Find where the given text appears and provide that cell's center as (x, y) coordinate. 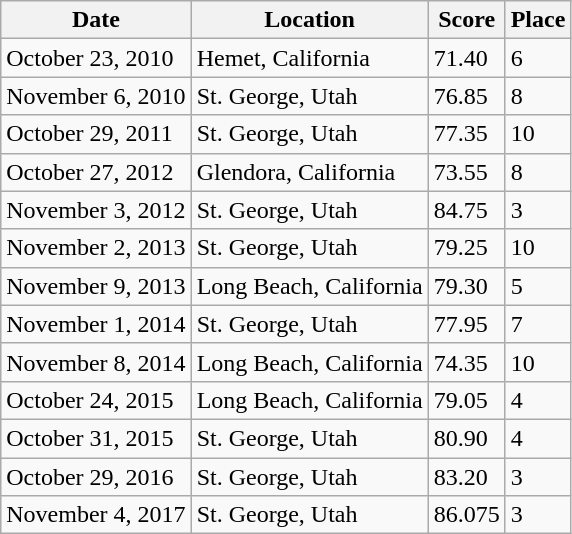
November 8, 2014 (96, 362)
Glendora, California (310, 172)
77.35 (466, 134)
79.30 (466, 286)
5 (538, 286)
Place (538, 20)
84.75 (466, 210)
October 23, 2010 (96, 58)
79.25 (466, 248)
77.95 (466, 324)
October 24, 2015 (96, 400)
74.35 (466, 362)
October 29, 2016 (96, 477)
November 6, 2010 (96, 96)
November 2, 2013 (96, 248)
November 3, 2012 (96, 210)
Date (96, 20)
73.55 (466, 172)
Score (466, 20)
83.20 (466, 477)
79.05 (466, 400)
November 9, 2013 (96, 286)
6 (538, 58)
76.85 (466, 96)
7 (538, 324)
October 27, 2012 (96, 172)
86.075 (466, 515)
80.90 (466, 438)
October 29, 2011 (96, 134)
October 31, 2015 (96, 438)
Location (310, 20)
71.40 (466, 58)
November 4, 2017 (96, 515)
November 1, 2014 (96, 324)
Hemet, California (310, 58)
